Search for the cell housing the specified text and yield its (X, Y) center coordinate. 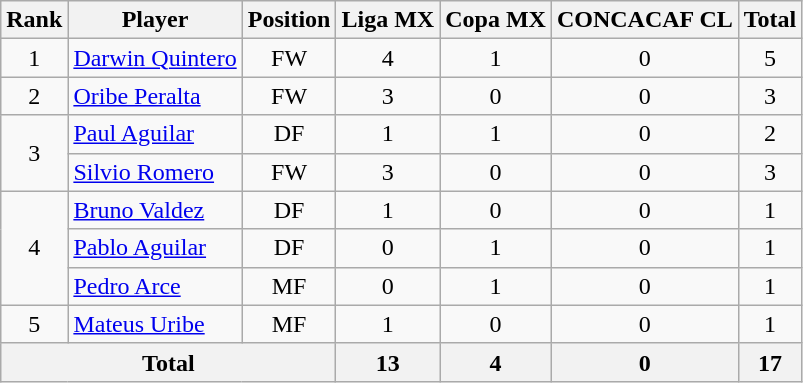
Player (155, 20)
Oribe Peralta (155, 96)
13 (388, 362)
Darwin Quintero (155, 58)
CONCACAF CL (644, 20)
Pedro Arce (155, 286)
Pablo Aguilar (155, 248)
Paul Aguilar (155, 134)
Liga MX (388, 20)
Position (289, 20)
Mateus Uribe (155, 324)
17 (770, 362)
Copa MX (496, 20)
Bruno Valdez (155, 210)
Rank (34, 20)
Silvio Romero (155, 172)
